Scan for the cell matching the given text and deliver its (x, y) coordinate at center. 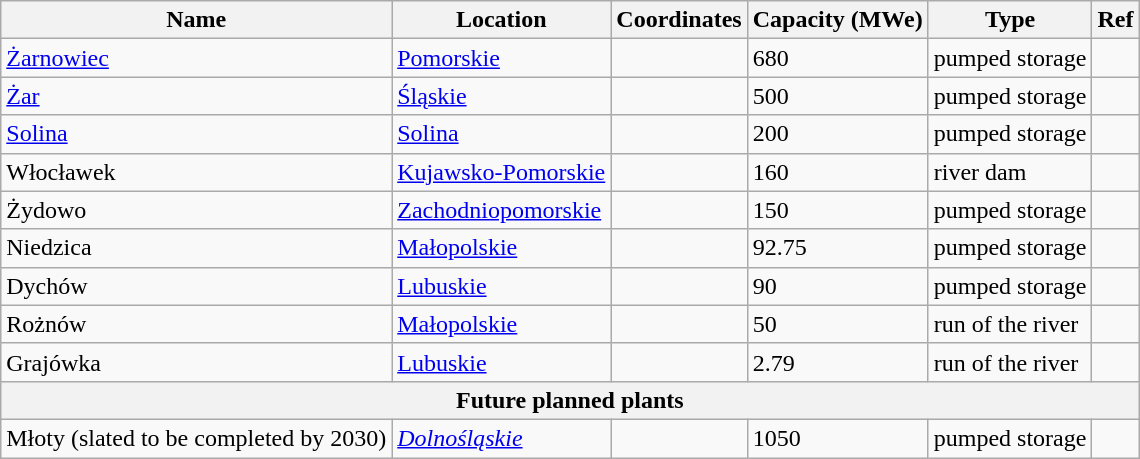
2.79 (838, 362)
Future planned plants (570, 400)
Niedzica (196, 248)
Żarnowiec (196, 58)
Name (196, 20)
Śląskie (502, 96)
Żydowo (196, 210)
Kujawsko-Pomorskie (502, 172)
Włocławek (196, 172)
Location (502, 20)
Type (1010, 20)
90 (838, 286)
1050 (838, 438)
500 (838, 96)
Dychów (196, 286)
92.75 (838, 248)
150 (838, 210)
Rożnów (196, 324)
Pomorskie (502, 58)
Dolnośląskie (502, 438)
Capacity (MWe) (838, 20)
Grajówka (196, 362)
200 (838, 134)
Zachodniopomorskie (502, 210)
river dam (1010, 172)
Ref (1116, 20)
160 (838, 172)
Coordinates (679, 20)
50 (838, 324)
680 (838, 58)
Młoty (slated to be completed by 2030) (196, 438)
Żar (196, 96)
